Locate the cell with the specified text and output its [X, Y] center coordinate. 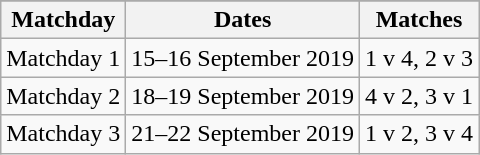
21–22 September 2019 [243, 134]
Matchday 3 [64, 134]
4 v 2, 3 v 1 [418, 96]
Dates [243, 20]
Matchday 1 [64, 58]
Matches [418, 20]
1 v 4, 2 v 3 [418, 58]
15–16 September 2019 [243, 58]
1 v 2, 3 v 4 [418, 134]
Matchday [64, 20]
18–19 September 2019 [243, 96]
Matchday 2 [64, 96]
